Pinpoint the cell where the given text exists, returning its [x, y] midpoint coordinate. 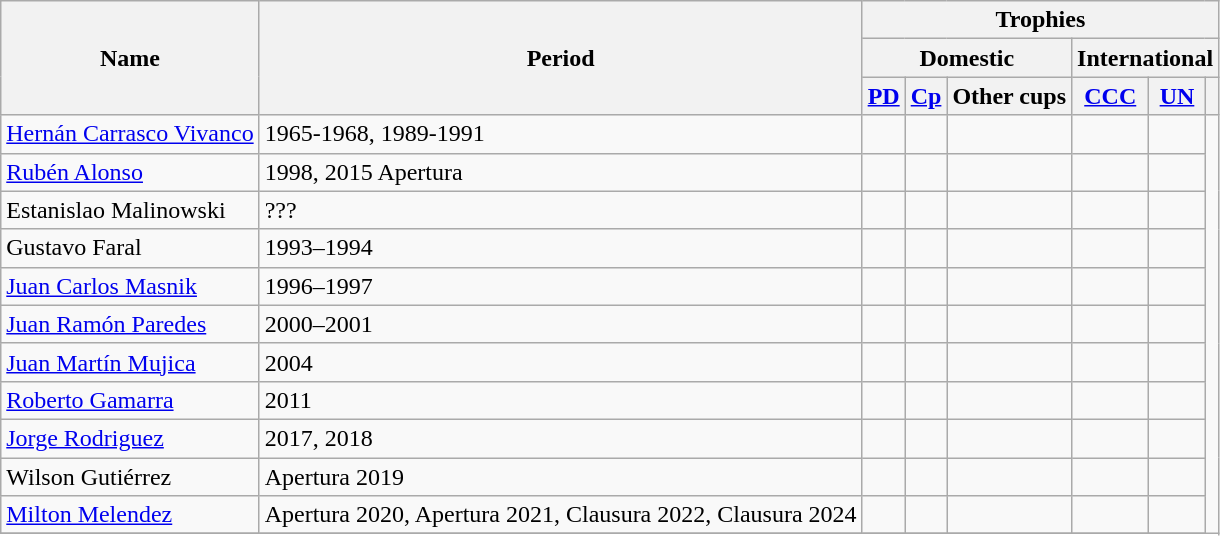
Period [560, 58]
CCC [1110, 96]
Name [130, 58]
International [1146, 58]
Estanislao Malinowski [130, 210]
Juan Martín Mujica [130, 362]
1996–1997 [560, 286]
Rubén Alonso [130, 172]
Other cups [1010, 96]
Juan Carlos Masnik [130, 286]
Wilson Gutiérrez [130, 477]
Juan Ramón Paredes [130, 324]
1993–1994 [560, 248]
Roberto Gamarra [130, 400]
PD [884, 96]
UN [1177, 96]
Jorge Rodriguez [130, 438]
1965-1968, 1989-1991 [560, 134]
2011 [560, 400]
Cp [926, 96]
Apertura 2020, Apertura 2021, Clausura 2022, Clausura 2024 [560, 515]
2000–2001 [560, 324]
1998, 2015 Apertura [560, 172]
??? [560, 210]
Hernán Carrasco Vivanco [130, 134]
Gustavo Faral [130, 248]
Trophies [1040, 20]
Milton Melendez [130, 515]
2017, 2018 [560, 438]
Domestic [966, 58]
2004 [560, 362]
Apertura 2019 [560, 477]
